Output the (X, Y) coordinate of the center of the cell containing the given text.  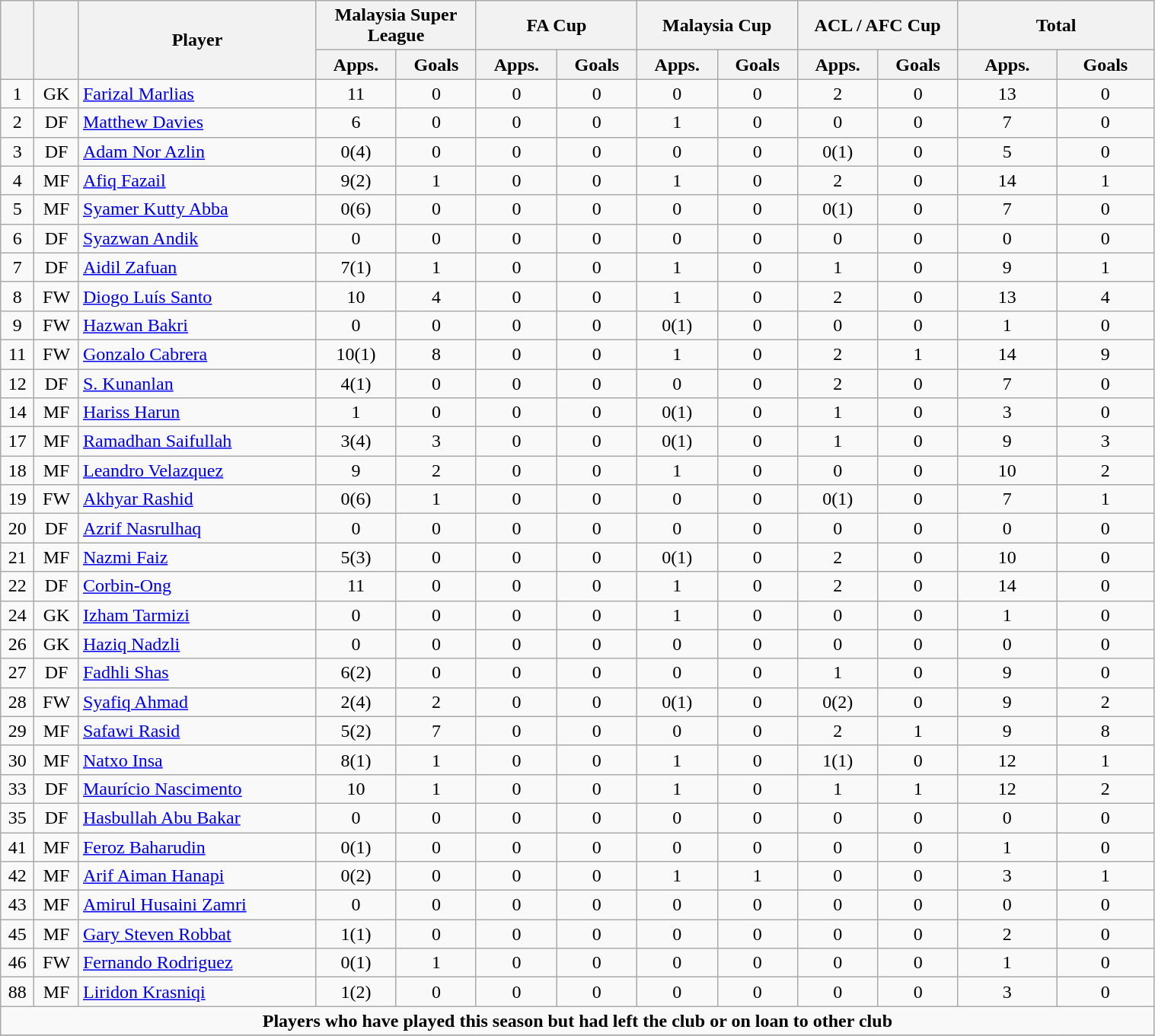
Malaysia Super League (396, 26)
Corbin-Ong (196, 586)
7(1) (356, 267)
Hariss Harun (196, 413)
27 (18, 673)
5(2) (356, 731)
4(1) (356, 383)
ACL / AFC Cup (877, 26)
Syamer Kutty Abba (196, 209)
43 (18, 905)
Arif Aiman Hanapi (196, 876)
88 (18, 992)
22 (18, 586)
Ramadhan Saifullah (196, 441)
Gary Steven Robbat (196, 934)
0(4) (356, 151)
2(4) (356, 702)
Feroz Baharudin (196, 847)
33 (18, 789)
28 (18, 702)
Azrif Nasrulhaq (196, 528)
Gonzalo Cabrera (196, 354)
6(2) (356, 673)
9(2) (356, 180)
Maurício Nascimento (196, 789)
Izham Tarmizi (196, 615)
Farizal Marlias (196, 94)
18 (18, 470)
Hazwan Bakri (196, 325)
Malaysia Cup (717, 26)
Diogo Luís Santo (196, 296)
35 (18, 818)
10(1) (356, 354)
17 (18, 441)
21 (18, 557)
Haziq Nadzli (196, 644)
20 (18, 528)
Akhyar Rashid (196, 499)
42 (18, 876)
5(3) (356, 557)
Adam Nor Azlin (196, 151)
Leandro Velazquez (196, 470)
Syazwan Andik (196, 238)
24 (18, 615)
Player (196, 40)
Natxo Insa (196, 760)
S. Kunanlan (196, 383)
Matthew Davies (196, 123)
Syafiq Ahmad (196, 702)
Amirul Husaini Zamri (196, 905)
Players who have played this season but had left the club or on loan to other club (577, 1021)
Fadhli Shas (196, 673)
Afiq Fazail (196, 180)
26 (18, 644)
41 (18, 847)
3(4) (356, 441)
Total (1056, 26)
29 (18, 731)
30 (18, 760)
Fernando Rodriguez (196, 963)
45 (18, 934)
19 (18, 499)
Nazmi Faiz (196, 557)
Safawi Rasid (196, 731)
Aidil Zafuan (196, 267)
FA Cup (556, 26)
Liridon Krasniqi (196, 992)
8(1) (356, 760)
1(2) (356, 992)
46 (18, 963)
Hasbullah Abu Bakar (196, 818)
